Search for the cell housing the specified text and yield its (x, y) center coordinate. 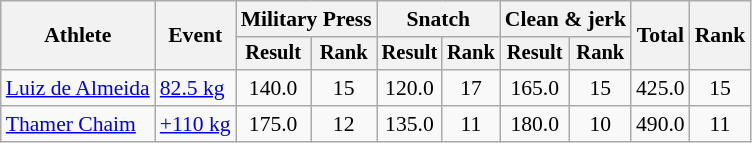
17 (471, 88)
Athlete (78, 36)
Luiz de Almeida (78, 88)
+110 kg (196, 124)
180.0 (535, 124)
12 (344, 124)
140.0 (274, 88)
Thamer Chaim (78, 124)
165.0 (535, 88)
135.0 (410, 124)
175.0 (274, 124)
425.0 (660, 88)
Military Press (306, 19)
490.0 (660, 124)
82.5 kg (196, 88)
10 (600, 124)
Clean & jerk (566, 19)
120.0 (410, 88)
Total (660, 36)
Event (196, 36)
Snatch (438, 19)
